Identify which cell holds the provided text, then report its (x, y) central coordinate. 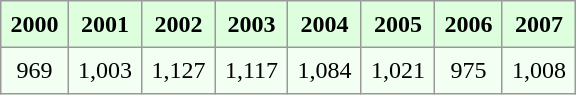
1,021 (398, 70)
2001 (105, 24)
1,003 (105, 70)
2005 (398, 24)
2003 (252, 24)
1,127 (179, 70)
2007 (539, 24)
969 (35, 70)
2002 (179, 24)
975 (469, 70)
2000 (35, 24)
1,008 (539, 70)
1,117 (252, 70)
2006 (469, 24)
2004 (325, 24)
1,084 (325, 70)
